Pinpoint the cell where the given text exists, returning its [x, y] midpoint coordinate. 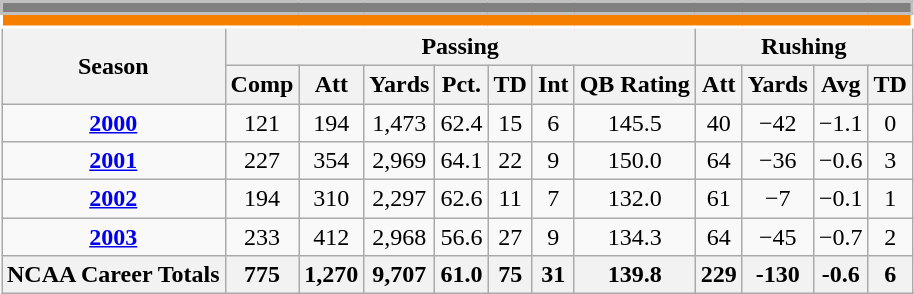
QB Rating [634, 84]
121 [262, 123]
−0.1 [840, 199]
−0.7 [840, 237]
27 [510, 237]
Season [114, 66]
−0.6 [840, 161]
22 [510, 161]
2,297 [400, 199]
-130 [778, 275]
145.5 [634, 123]
2,968 [400, 237]
61.0 [462, 275]
NCAA Career Totals [114, 275]
−45 [778, 237]
56.6 [462, 237]
354 [332, 161]
134.3 [634, 237]
229 [718, 275]
11 [510, 199]
2003 [114, 237]
310 [332, 199]
61 [718, 199]
Avg [840, 84]
2,969 [400, 161]
150.0 [634, 161]
−1.1 [840, 123]
-0.6 [840, 275]
−42 [778, 123]
Rushing [804, 46]
412 [332, 237]
2000 [114, 123]
Comp [262, 84]
227 [262, 161]
15 [510, 123]
−7 [778, 199]
2002 [114, 199]
1,270 [332, 275]
9,707 [400, 275]
75 [510, 275]
64.1 [462, 161]
2 [890, 237]
31 [553, 275]
40 [718, 123]
3 [890, 161]
132.0 [634, 199]
775 [262, 275]
Int [553, 84]
233 [262, 237]
2001 [114, 161]
1 [890, 199]
Passing [460, 46]
62.4 [462, 123]
Pct. [462, 84]
1,473 [400, 123]
0 [890, 123]
139.8 [634, 275]
−36 [778, 161]
62.6 [462, 199]
7 [553, 199]
